For the text-containing cell, return its midpoint in (x, y) coordinate format. 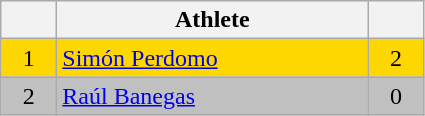
0 (396, 96)
Athlete (212, 20)
Raúl Banegas (212, 96)
1 (29, 58)
Simón Perdomo (212, 58)
